Detect which cell encompasses the target text, then output its [x, y] center coordinate. 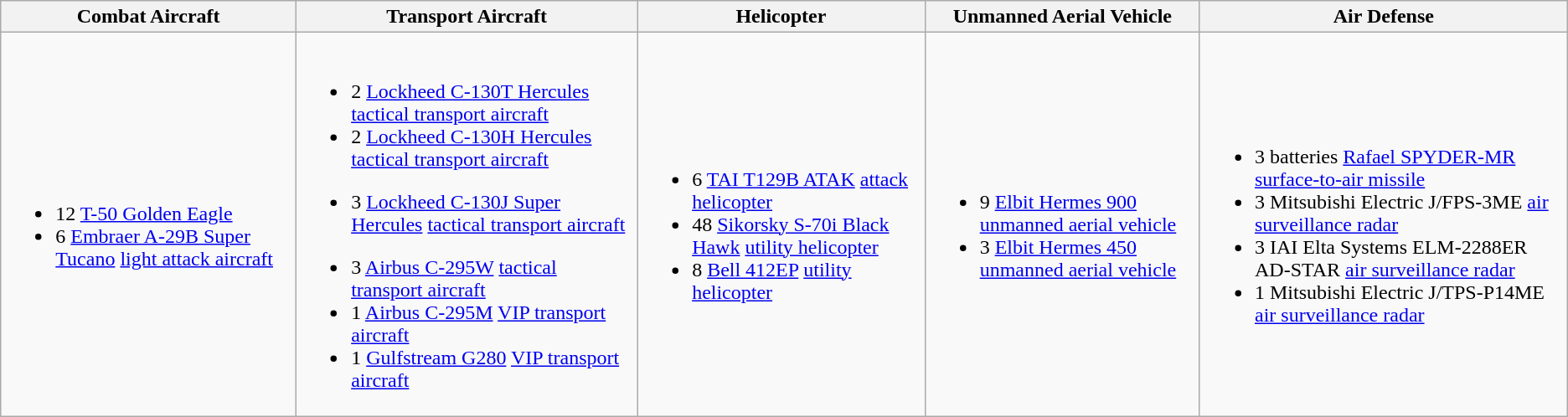
Unmanned Aerial Vehicle [1062, 17]
Combat Aircraft [149, 17]
Helicopter [781, 17]
Air Defense [1384, 17]
9 Elbit Hermes 900 unmanned aerial vehicle3 Elbit Hermes 450 unmanned aerial vehicle [1062, 224]
6 TAI T129B ATAK attack helicopter48 Sikorsky S-70i Black Hawk utility helicopter8 Bell 412EP utility helicopter [781, 224]
12 T-50 Golden Eagle6 Embraer A-29B Super Tucano light attack aircraft [149, 224]
Transport Aircraft [467, 17]
